Locate the cell with the specified text and output its [x, y] center coordinate. 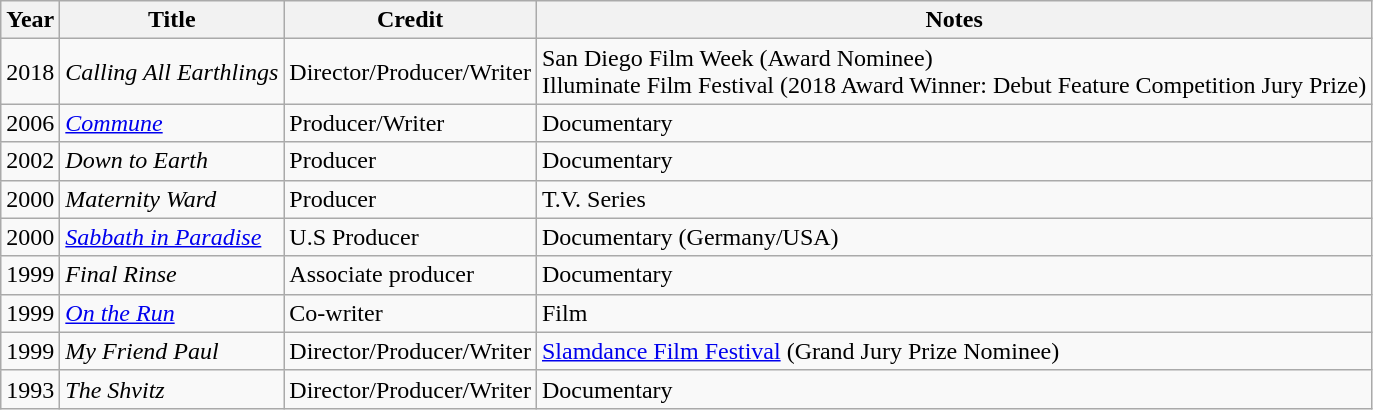
Producer/Writer [410, 123]
Maternity Ward [172, 199]
Co-writer [410, 313]
Film [954, 313]
Final Rinse [172, 275]
2006 [30, 123]
On the Run [172, 313]
Documentary (Germany/USA) [954, 237]
2002 [30, 161]
Credit [410, 20]
The Shvitz [172, 389]
My Friend Paul [172, 351]
Associate producer [410, 275]
T.V. Series [954, 199]
Commune [172, 123]
1993 [30, 389]
Title [172, 20]
Year [30, 20]
Sabbath in Paradise [172, 237]
Down to Earth [172, 161]
2018 [30, 72]
Slamdance Film Festival (Grand Jury Prize Nominee) [954, 351]
Notes [954, 20]
San Diego Film Week (Award Nominee)Illuminate Film Festival (2018 Award Winner: Debut Feature Competition Jury Prize) [954, 72]
Calling All Earthlings [172, 72]
U.S Producer [410, 237]
